For the text-containing cell, return its midpoint in [X, Y] coordinate format. 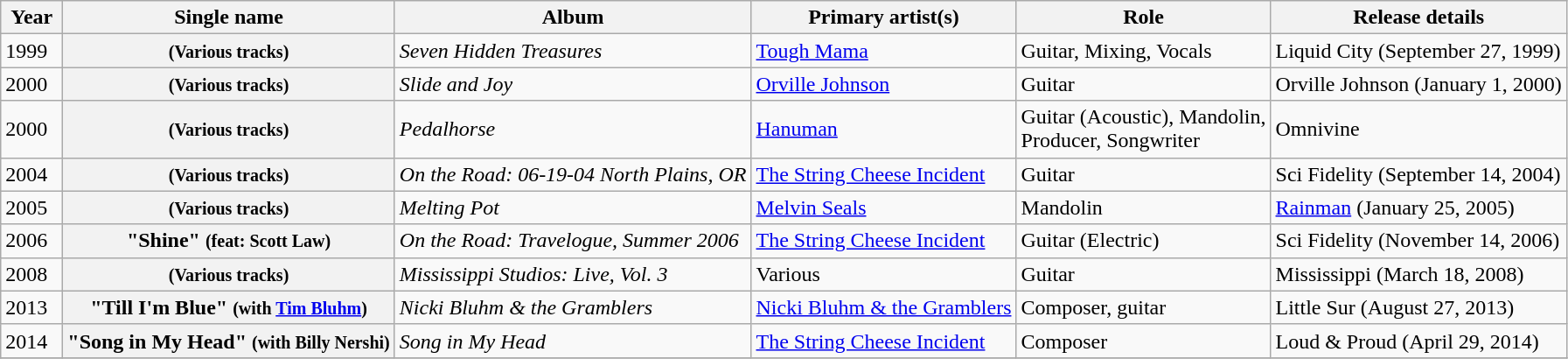
Little Sur (August 27, 2013) [1418, 307]
Various [883, 274]
Guitar (Electric) [1144, 241]
Mississippi (March 18, 2008) [1418, 274]
2006 [31, 241]
On the Road: 06-19-04 North Plains, OR [573, 174]
2008 [31, 274]
Hanuman [883, 130]
Primary artist(s) [883, 18]
1999 [31, 51]
Seven Hidden Treasures [573, 51]
"Till I'm Blue" (with Tim Bluhm) [229, 307]
Rainman (January 25, 2005) [1418, 208]
Single name [229, 18]
Release details [1418, 18]
Loud & Proud (April 29, 2014) [1418, 341]
Song in My Head [573, 341]
Role [1144, 18]
2014 [31, 341]
Mississippi Studios: Live, Vol. 3 [573, 274]
Melvin Seals [883, 208]
2013 [31, 307]
Orville Johnson (January 1, 2000) [1418, 84]
"Song in My Head" (with Billy Nershi) [229, 341]
Composer [1144, 341]
Sci Fidelity (September 14, 2004) [1418, 174]
Composer, guitar [1144, 307]
Guitar (Acoustic), Mandolin,Producer, Songwriter [1144, 130]
Pedalhorse [573, 130]
"Shine" (feat: Scott Law) [229, 241]
2005 [31, 208]
Liquid City (September 27, 1999) [1418, 51]
Omnivine [1418, 130]
Sci Fidelity (November 14, 2006) [1418, 241]
Album [573, 18]
Guitar, Mixing, Vocals [1144, 51]
Mandolin [1144, 208]
Year [31, 18]
Orville Johnson [883, 84]
On the Road: Travelogue, Summer 2006 [573, 241]
2004 [31, 174]
Melting Pot [573, 208]
Slide and Joy [573, 84]
Tough Mama [883, 51]
